Extract the [X, Y] coordinate from the center of the cell holding the provided text.  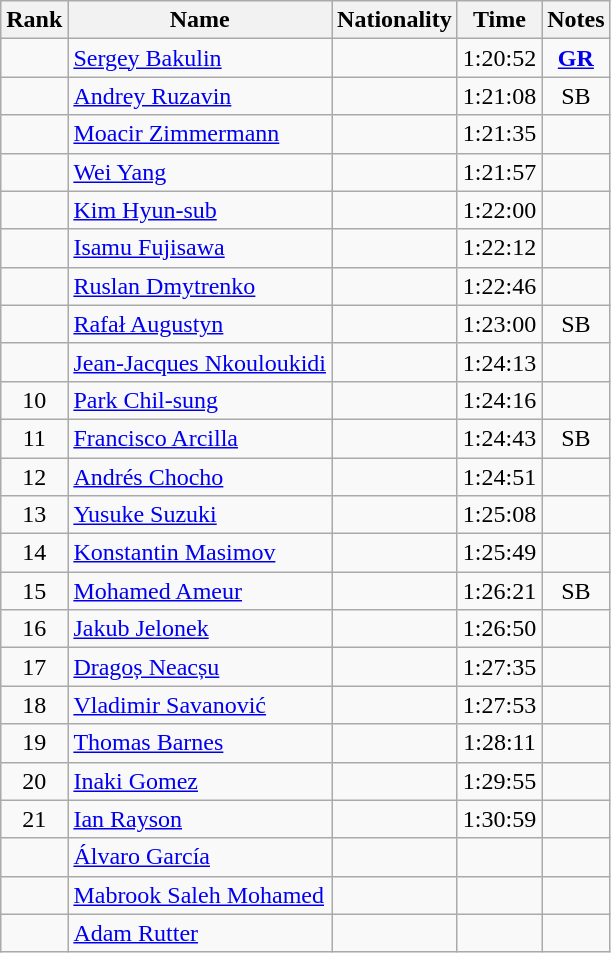
16 [34, 629]
1:28:11 [499, 743]
1:21:35 [499, 134]
Álvaro García [200, 857]
12 [34, 477]
1:22:00 [499, 210]
Name [200, 20]
1:24:13 [499, 362]
Inaki Gomez [200, 781]
17 [34, 667]
18 [34, 705]
19 [34, 743]
1:21:08 [499, 96]
11 [34, 438]
Ian Rayson [200, 819]
14 [34, 553]
Adam Rutter [200, 933]
Mabrook Saleh Mohamed [200, 895]
1:20:52 [499, 58]
1:26:21 [499, 591]
Thomas Barnes [200, 743]
GR [576, 58]
15 [34, 591]
1:26:50 [499, 629]
Francisco Arcilla [200, 438]
Nationality [395, 20]
1:22:46 [499, 286]
1:25:08 [499, 515]
Dragoș Neacșu [200, 667]
1:24:16 [499, 400]
Rank [34, 20]
20 [34, 781]
Wei Yang [200, 172]
1:30:59 [499, 819]
1:23:00 [499, 324]
1:24:43 [499, 438]
Yusuke Suzuki [200, 515]
Time [499, 20]
Konstantin Masimov [200, 553]
Park Chil-sung [200, 400]
1:22:12 [499, 248]
Isamu Fujisawa [200, 248]
Rafał Augustyn [200, 324]
Mohamed Ameur [200, 591]
1:25:49 [499, 553]
10 [34, 400]
Vladimir Savanović [200, 705]
1:24:51 [499, 477]
Ruslan Dmytrenko [200, 286]
1:27:53 [499, 705]
21 [34, 819]
Jakub Jelonek [200, 629]
Notes [576, 20]
1:29:55 [499, 781]
Andrey Ruzavin [200, 96]
Andrés Chocho [200, 477]
1:21:57 [499, 172]
Moacir Zimmermann [200, 134]
13 [34, 515]
Sergey Bakulin [200, 58]
1:27:35 [499, 667]
Kim Hyun-sub [200, 210]
Jean-Jacques Nkouloukidi [200, 362]
